Find where the given text appears and provide that cell's center as [X, Y] coordinate. 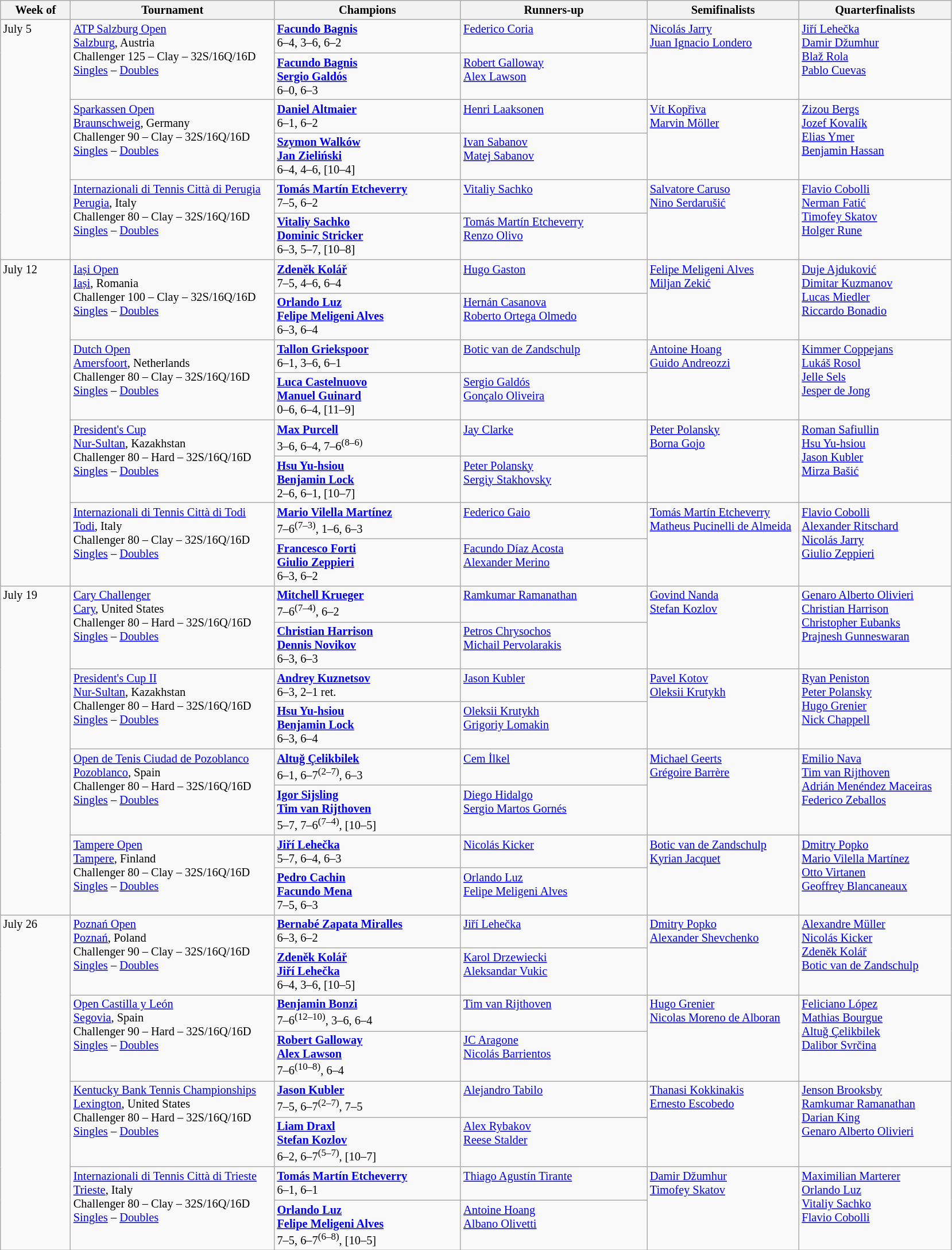
Antoine Hoang Albano Olivetti [554, 1225]
Pedro Cachin Facundo Mena7–5, 6–3 [367, 891]
Tournament [172, 10]
Open de Tenis Ciudad de PozoblancoPozoblanco, Spain Challenger 80 – Hard – 32S/16Q/16DSingles – Doubles [172, 792]
Open Castilla y LeónSegovia, Spain Challenger 90 – Hard – 32S/16Q/16DSingles – Doubles [172, 1038]
Mario Vilella Martínez7–6(7–3), 1–6, 6–3 [367, 520]
Jiří Lehečka Damir Džumhur Blaž Rola Pablo Cuevas [875, 60]
Thanasi Kokkinakis Ernesto Escobedo [723, 1124]
Ramkumar Ramanathan [554, 604]
Henri Laaksonen [554, 116]
Damir Džumhur Timofey Skatov [723, 1208]
Vitaliy Sachko Dominic Stricker6–3, 5–7, [10–8] [367, 236]
Jason Kubler [554, 685]
July 19 [36, 750]
Cem İlkel [554, 767]
Hugo Grenier Nicolas Moreno de Alboran [723, 1038]
Mitchell Krueger7–6(7–4), 6–2 [367, 604]
Bernabé Zapata Miralles6–3, 6–2 [367, 931]
Nicolás Kicker [554, 852]
Tim van Rijthoven [554, 1013]
Govind Nanda Stefan Kozlov [723, 627]
Orlando Luz Felipe Meligeni Alves7–5, 6–7(6–8), [10–5] [367, 1225]
Internazionali di Tennis Città di TriesteTrieste, Italy Challenger 80 – Clay – 32S/16Q/16DSingles – Doubles [172, 1208]
Flavio Cobolli Alexander Ritschard Nicolás Jarry Giulio Zeppieri [875, 544]
Botic van de Zandschulp Kyrian Jacquet [723, 875]
Internazionali di Tennis Città di PerugiaPerugia, Italy Challenger 80 – Clay – 32S/16Q/16DSingles – Doubles [172, 219]
Zdeněk Kolář Jiří Lehečka6–4, 3–6, [10–5] [367, 972]
Oleksii Krutykh Grigoriy Lomakin [554, 725]
JC Aragone Nicolás Barrientos [554, 1055]
Hsu Yu-hsiou Benjamin Lock6–3, 6–4 [367, 725]
Vít Kopřiva Marvin Möller [723, 139]
Jenson Brooksby Ramkumar Ramanathan Darian King Genaro Alberto Olivieri [875, 1124]
Vitaliy Sachko [554, 196]
Sergio Galdós Gonçalo Oliveira [554, 396]
ATP Salzburg OpenSalzburg, Austria Challenger 125 – Clay – 32S/16Q/16DSingles – Doubles [172, 60]
Quarterfinalists [875, 10]
Zdeněk Kolář7–5, 4–6, 6–4 [367, 276]
Tomás Martín Etcheverry Renzo Olivo [554, 236]
Cary ChallengerCary, United States Challenger 80 – Hard – 32S/16Q/16DSingles – Doubles [172, 627]
Jay Clarke [554, 438]
Hsu Yu-hsiou Benjamin Lock2–6, 6–1, [10–7] [367, 479]
Semifinalists [723, 10]
Federico Gaio [554, 520]
Felipe Meligeni Alves Miljan Zekić [723, 300]
Francesco Forti Giulio Zeppieri6–3, 6–2 [367, 562]
Emilio Nava Tim van Rijthoven Adrián Menéndez Maceiras Federico Zeballos [875, 792]
Internazionali di Tennis Città di TodiTodi, Italy Challenger 80 – Clay – 32S/16Q/16DSingles – Doubles [172, 544]
Feliciano López Mathias Bourgue Altuğ Çelikbilek Dalibor Svrčina [875, 1038]
Dutch OpenAmersfoort, Netherlands Challenger 80 – Clay – 32S/16Q/16DSingles – Doubles [172, 379]
Szymon Walków Jan Zieliński6–4, 4–6, [10–4] [367, 156]
Ivan Sabanov Matej Sabanov [554, 156]
Botic van de Zandschulp [554, 356]
Dmitry Popko Mario Vilella Martínez Otto Virtanen Geoffrey Blancaneaux [875, 875]
Kentucky Bank Tennis ChampionshipsLexington, United States Challenger 80 – Hard – 32S/16Q/16DSingles – Doubles [172, 1124]
July 12 [36, 423]
Federico Coria [554, 36]
Iași OpenIași, Romania Challenger 100 – Clay – 32S/16Q/16DSingles – Doubles [172, 300]
Flavio Cobolli Nerman Fatić Timofey Skatov Holger Rune [875, 219]
Liam Draxl Stefan Kozlov6–2, 6–7(5–7), [10–7] [367, 1141]
Karol Drzewiecki Aleksandar Vukic [554, 972]
Christian Harrison Dennis Novikov6–3, 6–3 [367, 645]
Facundo Díaz Acosta Alexander Merino [554, 562]
Diego Hidalgo Sergio Martos Gornés [554, 810]
Peter Polansky Borna Gojo [723, 462]
Alex Rybakov Reese Stalder [554, 1141]
Michael Geerts Grégoire Barrère [723, 792]
Max Purcell3–6, 6–4, 7–6(8–6) [367, 438]
Antoine Hoang Guido Andreozzi [723, 379]
Maximilian Marterer Orlando Luz Vitaliy Sachko Flavio Cobolli [875, 1208]
Luca Castelnuovo Manuel Guinard0–6, 6–4, [11–9] [367, 396]
July 26 [36, 1082]
July 5 [36, 140]
Altuğ Çelikbilek6–1, 6–7(2–7), 6–3 [367, 767]
Dmitry Popko Alexander Shevchenko [723, 954]
Pavel Kotov Oleksii Krutykh [723, 709]
Thiago Agustín Tirante [554, 1183]
Roman Safiullin Hsu Yu-hsiou Jason Kubler Mirza Bašić [875, 462]
Hernán Casanova Roberto Ortega Olmedo [554, 316]
Tomás Martín Etcheverry7–5, 6–2 [367, 196]
Sparkassen OpenBraunschweig, Germany Challenger 90 – Clay – 32S/16Q/16DSingles – Doubles [172, 139]
Champions [367, 10]
Tomás Martín Etcheverry Matheus Pucinelli de Almeida [723, 544]
Nicolás Jarry Juan Ignacio Londero [723, 60]
Facundo Bagnis Sergio Galdós6–0, 6–3 [367, 76]
Duje Ajduković Dimitar Kuzmanov Lucas Miedler Riccardo Bonadio [875, 300]
Orlando Luz Felipe Meligeni Alves6–3, 6–4 [367, 316]
Robert Galloway Alex Lawson7–6(10–8), 6–4 [367, 1055]
Runners-up [554, 10]
Tallon Griekspoor6–1, 3–6, 6–1 [367, 356]
Daniel Altmaier6–1, 6–2 [367, 116]
Andrey Kuznetsov6–3, 2–1 ret. [367, 685]
President's Cup IINur-Sultan, Kazakhstan Challenger 80 – Hard – 32S/16Q/16DSingles – Doubles [172, 709]
President's CupNur-Sultan, Kazakhstan Challenger 80 – Hard – 32S/16Q/16DSingles – Doubles [172, 462]
Ryan Peniston Peter Polansky Hugo Grenier Nick Chappell [875, 709]
Alexandre Müller Nicolás Kicker Zdeněk Kolář Botic van de Zandschulp [875, 954]
Jiří Lehečka [554, 931]
Alejandro Tabilo [554, 1099]
Salvatore Caruso Nino Serdarušić [723, 219]
Petros Chrysochos Michail Pervolarakis [554, 645]
Week of [36, 10]
Facundo Bagnis6–4, 3–6, 6–2 [367, 36]
Tomás Martín Etcheverry6–1, 6–1 [367, 1183]
Orlando Luz Felipe Meligeni Alves [554, 891]
Jason Kubler7–5, 6–7(2–7), 7–5 [367, 1099]
Igor Sijsling Tim van Rijthoven5–7, 7–6(7–4), [10–5] [367, 810]
Hugo Gaston [554, 276]
Genaro Alberto Olivieri Christian Harrison Christopher Eubanks Prajnesh Gunneswaran [875, 627]
Zizou Bergs Jozef Kovalík Elias Ymer Benjamin Hassan [875, 139]
Tampere OpenTampere, Finland Challenger 80 – Clay – 32S/16Q/16DSingles – Doubles [172, 875]
Peter Polansky Sergiy Stakhovsky [554, 479]
Robert Galloway Alex Lawson [554, 76]
Benjamin Bonzi7–6(12–10), 3–6, 6–4 [367, 1013]
Poznań OpenPoznań, Poland Challenger 90 – Clay – 32S/16Q/16DSingles – Doubles [172, 954]
Kimmer Coppejans Lukáš Rosol Jelle Sels Jesper de Jong [875, 379]
Jiří Lehečka5–7, 6–4, 6–3 [367, 852]
